Output the [X, Y] coordinate of the center of the cell containing the given text.  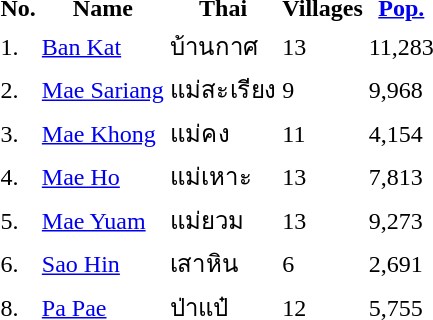
แม่เหาะ [223, 176]
Mae Yuam [102, 220]
แม่ยวม [223, 220]
9 [322, 90]
Sao Hin [102, 264]
6 [322, 264]
Mae Khong [102, 133]
11 [322, 133]
แม่สะเรียง [223, 90]
Mae Ho [102, 176]
บ้านกาศ [223, 46]
เสาหิน [223, 264]
Ban Kat [102, 46]
Mae Sariang [102, 90]
แม่คง [223, 133]
